Capture the cell that displays the provided text and extract its [x, y] central coordinate. 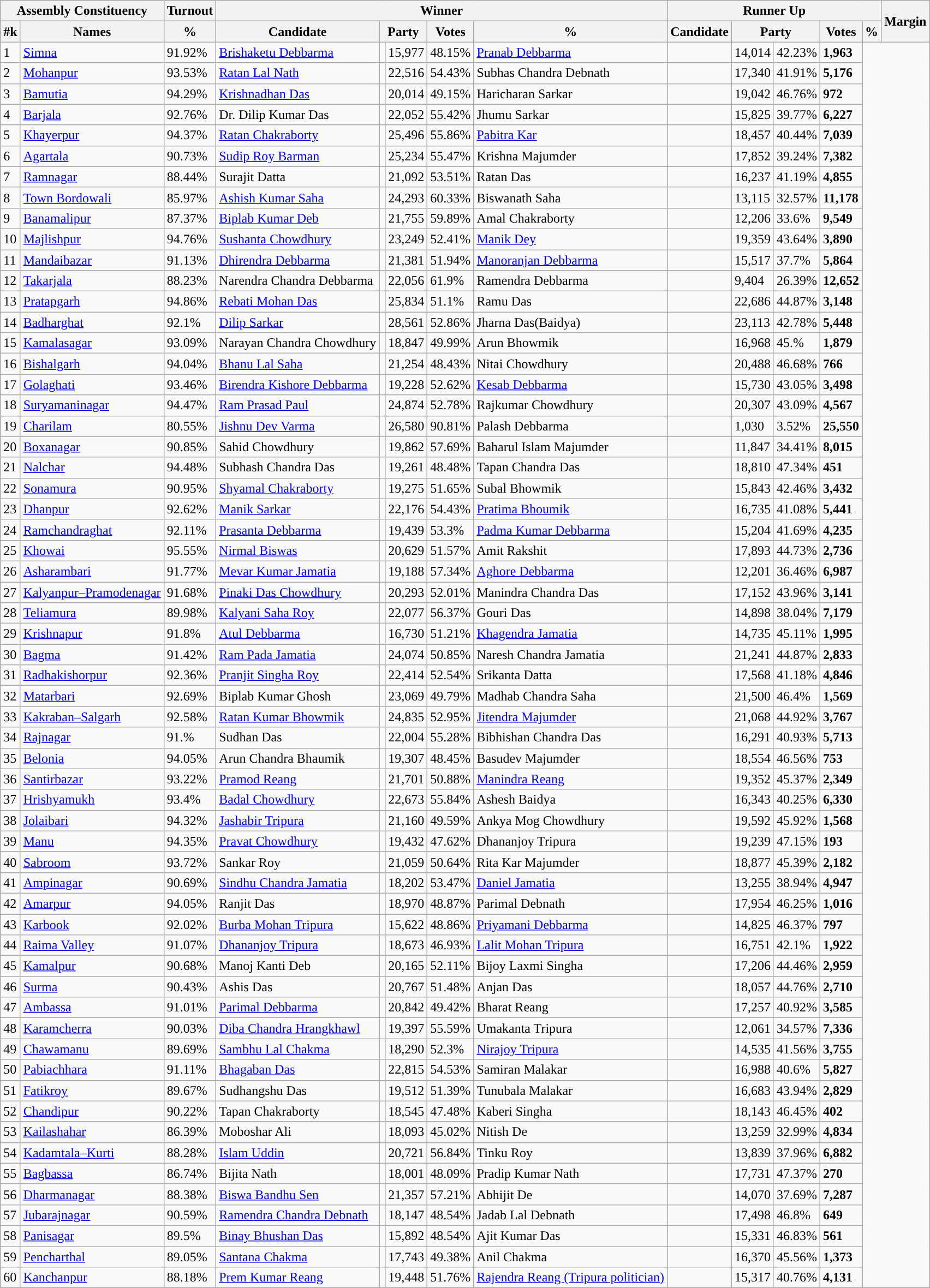
13,255 [752, 883]
20,488 [752, 364]
55.47% [451, 156]
91.07% [190, 945]
Srikanta Datta [571, 675]
Prasanta Debbarma [298, 530]
58 [10, 1236]
30 [10, 655]
Sankar Roy [298, 862]
561 [840, 1236]
5 [10, 135]
19,512 [406, 1091]
90.95% [190, 488]
15,204 [752, 530]
40.93% [797, 738]
21,254 [406, 364]
Sushanta Chowdhury [298, 239]
3 [10, 94]
33.6% [797, 218]
40.44% [797, 135]
23,069 [406, 696]
18,847 [406, 343]
91.13% [190, 260]
17,498 [752, 1215]
43.05% [797, 385]
Sudhan Das [298, 738]
Khayerpur [92, 135]
Belonia [92, 758]
52.78% [451, 405]
43 [10, 925]
92.1% [190, 322]
Matarbari [92, 696]
3,767 [840, 717]
39 [10, 841]
20,721 [406, 1153]
24 [10, 530]
14,898 [752, 613]
Golaghati [92, 385]
16,988 [752, 1070]
24,074 [406, 655]
46.37% [797, 925]
6,330 [840, 800]
Kanchanpur [92, 1278]
34.57% [797, 1028]
Basudev Majumder [571, 758]
93.46% [190, 385]
12,061 [752, 1028]
13,259 [752, 1132]
Chandipur [92, 1111]
12,206 [752, 218]
4,131 [840, 1278]
Islam Uddin [298, 1153]
Manindra Chandra Das [571, 592]
89.05% [190, 1256]
43.09% [797, 405]
35 [10, 758]
53 [10, 1132]
55.42% [451, 115]
Anjan Das [571, 987]
15,331 [752, 1236]
Naresh Chandra Jamatia [571, 655]
7 [10, 177]
Abhijit De [571, 1194]
55.59% [451, 1028]
Manu [92, 841]
93.09% [190, 343]
Brishaketu Debbarma [298, 52]
18,147 [406, 1215]
4,834 [840, 1132]
44.73% [797, 550]
Asharambari [92, 571]
Mohanpur [92, 73]
1,016 [840, 903]
18,202 [406, 883]
Agartala [92, 156]
Ajit Kumar Das [571, 1236]
52.62% [451, 385]
193 [840, 841]
15,892 [406, 1236]
Rebati Mohan Das [298, 302]
Baharul Islam Majumder [571, 447]
93.22% [190, 779]
46.56% [797, 758]
766 [840, 364]
89.67% [190, 1091]
54 [10, 1153]
5,441 [840, 509]
45.% [797, 343]
49 [10, 1049]
Diba Chandra Hrangkhawl [298, 1028]
86.74% [190, 1173]
44.76% [797, 987]
5,713 [840, 738]
#k [10, 32]
1,569 [840, 696]
402 [840, 1111]
22,815 [406, 1070]
Dilip Sarkar [298, 322]
93.53% [190, 73]
Manik Sarkar [298, 509]
Parimal Debbarma [298, 1008]
16,683 [752, 1091]
14,014 [752, 52]
90.03% [190, 1028]
Subhas Chandra Debnath [571, 73]
21 [10, 468]
Amit Rakshit [571, 550]
43.94% [797, 1091]
91.% [190, 738]
18,093 [406, 1132]
Gouri Das [571, 613]
Assembly Constituency [82, 11]
28 [10, 613]
Jolaibari [92, 820]
18,143 [752, 1111]
13,839 [752, 1153]
Pranjit Singha Roy [298, 675]
48.43% [451, 364]
39.77% [797, 115]
49.99% [451, 343]
Mandaibazar [92, 260]
46.25% [797, 903]
1,373 [840, 1256]
41.56% [797, 1049]
49.38% [451, 1256]
Santirbazar [92, 779]
Hrishyamukh [92, 800]
50.85% [451, 655]
19,275 [406, 488]
17,893 [752, 550]
Ratan Kumar Bhowmik [298, 717]
88.23% [190, 281]
5,864 [840, 260]
24,293 [406, 197]
Takarjala [92, 281]
42 [10, 903]
46.45% [797, 1111]
15,517 [752, 260]
46.83% [797, 1236]
17,743 [406, 1256]
21,381 [406, 260]
91.77% [190, 571]
49.59% [451, 820]
19,592 [752, 820]
57.21% [451, 1194]
753 [840, 758]
21,701 [406, 779]
6,987 [840, 571]
Aghore Debbarma [571, 571]
7,039 [840, 135]
88.28% [190, 1153]
46.4% [797, 696]
32 [10, 696]
50.64% [451, 862]
38.94% [797, 883]
Bijoy Laxmi Singha [571, 966]
47.34% [797, 468]
40.76% [797, 1278]
17,340 [752, 73]
Kamalpur [92, 966]
20,014 [406, 94]
33 [10, 717]
2,349 [840, 779]
Binay Bhushan Das [298, 1236]
49.15% [451, 94]
88.38% [190, 1194]
18 [10, 405]
25 [10, 550]
18,545 [406, 1111]
Sudip Roy Barman [298, 156]
47.15% [797, 841]
Nirajoy Tripura [571, 1049]
17,852 [752, 156]
91.01% [190, 1008]
Jitendra Majumder [571, 717]
92.69% [190, 696]
16,291 [752, 738]
40.92% [797, 1008]
94.86% [190, 302]
16,370 [752, 1256]
Santana Chakma [298, 1256]
52.01% [451, 592]
1,963 [840, 52]
Chawamanu [92, 1049]
36 [10, 779]
8 [10, 197]
51 [10, 1091]
46.93% [451, 945]
Manik Dey [571, 239]
6 [10, 156]
Lalit Mohan Tripura [571, 945]
972 [840, 94]
92.76% [190, 115]
14,825 [752, 925]
80.55% [190, 426]
37.96% [797, 1153]
10 [10, 239]
41.08% [797, 509]
86.39% [190, 1132]
6,227 [840, 115]
41.19% [797, 177]
89.69% [190, 1049]
Ramnagar [92, 177]
2,736 [840, 550]
2,833 [840, 655]
23,113 [752, 322]
94.29% [190, 94]
36.46% [797, 571]
51.39% [451, 1091]
Khowai [92, 550]
4 [10, 115]
16,730 [406, 634]
13 [10, 302]
54.53% [451, 1070]
45.37% [797, 779]
85.97% [190, 197]
51.1% [451, 302]
Manoj Kanti Deb [298, 966]
4,567 [840, 405]
Arun Chandra Bhaumik [298, 758]
Moboshar Ali [298, 1132]
12,652 [840, 281]
52.11% [451, 966]
47.62% [451, 841]
Radhakishorpur [92, 675]
19,439 [406, 530]
25,834 [406, 302]
25,234 [406, 156]
90.59% [190, 1215]
41.91% [797, 73]
19,359 [752, 239]
89.98% [190, 613]
44.46% [797, 966]
Krishnadhan Das [298, 94]
15,977 [406, 52]
38.04% [797, 613]
797 [840, 925]
26,580 [406, 426]
9,404 [752, 281]
52.3% [451, 1049]
52 [10, 1111]
3,498 [840, 385]
Nalchar [92, 468]
Subal Bhowmik [571, 488]
45.92% [797, 820]
26.39% [797, 281]
51.48% [451, 987]
Kalyanpur–Pramodenagar [92, 592]
3,148 [840, 302]
24,874 [406, 405]
Ashesh Baidya [571, 800]
43.64% [797, 239]
42.78% [797, 322]
95.55% [190, 550]
1,879 [840, 343]
44.92% [797, 717]
19,307 [406, 758]
14,070 [752, 1194]
Mevar Kumar Jamatia [298, 571]
12,201 [752, 571]
21,755 [406, 218]
49.42% [451, 1008]
4,846 [840, 675]
Amarpur [92, 903]
Barjala [92, 115]
Pabiachhara [92, 1070]
2,959 [840, 966]
7,336 [840, 1028]
87.37% [190, 218]
45.11% [797, 634]
Sindhu Chandra Jamatia [298, 883]
34 [10, 738]
56.84% [451, 1153]
22,516 [406, 73]
Krishnapur [92, 634]
Burba Mohan Tripura [298, 925]
18,970 [406, 903]
Jhumu Sarkar [571, 115]
48 [10, 1028]
3,141 [840, 592]
Rita Kar Majumder [571, 862]
Bagma [92, 655]
Ramu Das [571, 302]
11,847 [752, 447]
22,673 [406, 800]
48.86% [451, 925]
19,239 [752, 841]
3,432 [840, 488]
Bharat Reang [571, 1008]
Shyamal Chakraborty [298, 488]
16,735 [752, 509]
93.4% [190, 800]
16,343 [752, 800]
16 [10, 364]
Ramendra Debbarma [571, 281]
Charilam [92, 426]
Pravat Chowdhury [298, 841]
19,188 [406, 571]
21,059 [406, 862]
5,448 [840, 322]
44 [10, 945]
Ashish Kumar Saha [298, 197]
Tapan Chandra Das [571, 468]
21,357 [406, 1194]
11 [10, 260]
47 [10, 1008]
42.23% [797, 52]
Umakanta Tripura [571, 1028]
Names [92, 32]
Sambhu Lal Chakma [298, 1049]
19,228 [406, 385]
4,235 [840, 530]
Kaberi Singha [571, 1111]
53.47% [451, 883]
46 [10, 987]
15,317 [752, 1278]
50 [10, 1070]
32.99% [797, 1132]
17,152 [752, 592]
21,092 [406, 177]
45.02% [451, 1132]
94.37% [190, 135]
25,496 [406, 135]
Karamcherra [92, 1028]
39.24% [797, 156]
Rajkumar Chowdhury [571, 405]
3,585 [840, 1008]
Pranab Debbarma [571, 52]
18,877 [752, 862]
42.46% [797, 488]
Kesab Debbarma [571, 385]
Nirmal Biswas [298, 550]
Manindra Reang [571, 779]
22,176 [406, 509]
20,767 [406, 987]
Boxanagar [92, 447]
Ram Prasad Paul [298, 405]
19 [10, 426]
Biswanath Saha [571, 197]
Biplab Kumar Deb [298, 218]
17,954 [752, 903]
40.6% [797, 1070]
Runner Up [774, 11]
21,500 [752, 696]
59.89% [451, 218]
18,457 [752, 135]
9 [10, 218]
57.69% [451, 447]
Ramchandraghat [92, 530]
91.11% [190, 1070]
Sahid Chowdhury [298, 447]
17,731 [752, 1173]
55.28% [451, 738]
Simna [92, 52]
12 [10, 281]
2,829 [840, 1091]
19,448 [406, 1278]
Badharghat [92, 322]
89.5% [190, 1236]
46.8% [797, 1215]
Pinaki Das Chowdhury [298, 592]
2,710 [840, 987]
40.25% [797, 800]
Dr. Dilip Kumar Das [298, 115]
Ambassa [92, 1008]
14,735 [752, 634]
2 [10, 73]
57 [10, 1215]
Anil Chakma [571, 1256]
21,068 [752, 717]
Surajit Datta [298, 177]
21,241 [752, 655]
60 [10, 1278]
649 [840, 1215]
Narayan Chandra Chowdhury [298, 343]
20,293 [406, 592]
59 [10, 1256]
Town Bordowali [92, 197]
52.41% [451, 239]
Ratan Das [571, 177]
Biplab Kumar Ghosh [298, 696]
Rajendra Reang (Tripura politician) [571, 1278]
2,182 [840, 862]
53.3% [451, 530]
19,397 [406, 1028]
17,206 [752, 966]
7,179 [840, 613]
Narendra Chandra Debbarma [298, 281]
56.37% [451, 613]
91.8% [190, 634]
31 [10, 675]
Tapan Chakraborty [298, 1111]
17,257 [752, 1008]
43.96% [797, 592]
22,686 [752, 302]
16,751 [752, 945]
37.7% [797, 260]
Raima Valley [92, 945]
60.33% [451, 197]
48.09% [451, 1173]
22,052 [406, 115]
Ranjit Das [298, 903]
90.85% [190, 447]
90.22% [190, 1111]
Jishnu Dev Varma [298, 426]
18,673 [406, 945]
46.68% [797, 364]
41 [10, 883]
92.02% [190, 925]
52.86% [451, 322]
22,004 [406, 738]
28,561 [406, 322]
Badal Chowdhury [298, 800]
14,535 [752, 1049]
13,115 [752, 197]
270 [840, 1173]
91.68% [190, 592]
55.86% [451, 135]
46.76% [797, 94]
16,237 [752, 177]
17,568 [752, 675]
Kadamtala–Kurti [92, 1153]
Jharna Das(Baidya) [571, 322]
20,629 [406, 550]
4,855 [840, 177]
Samiran Malakar [571, 1070]
94.48% [190, 468]
Surma [92, 987]
Pramod Reang [298, 779]
8,015 [840, 447]
Bishalgarh [92, 364]
20,842 [406, 1008]
91.42% [190, 655]
29 [10, 634]
11,178 [840, 197]
Fatikroy [92, 1091]
48.15% [451, 52]
Bhanu Lal Saha [298, 364]
19,042 [752, 94]
55.84% [451, 800]
Dharmanagar [92, 1194]
3.52% [797, 426]
Manoranjan Debbarma [571, 260]
16,968 [752, 343]
48.87% [451, 903]
56 [10, 1194]
41.18% [797, 675]
22,414 [406, 675]
Ramendra Chandra Debnath [298, 1215]
15,730 [752, 385]
9,549 [840, 218]
Karbook [92, 925]
Pabitra Kar [571, 135]
61.9% [451, 281]
Atul Debbarma [298, 634]
3,890 [840, 239]
Banamalipur [92, 218]
Parimal Debnath [571, 903]
Teliamura [92, 613]
22,077 [406, 613]
47.37% [797, 1173]
Haricharan Sarkar [571, 94]
5,827 [840, 1070]
20,307 [752, 405]
37.69% [797, 1194]
451 [840, 468]
51.21% [451, 634]
32.57% [797, 197]
Sonamura [92, 488]
Ampinagar [92, 883]
Majlishpur [92, 239]
19,432 [406, 841]
Padma Kumar Debbarma [571, 530]
5,176 [840, 73]
20 [10, 447]
Ankya Mog Chowdhury [571, 820]
Tunubala Malakar [571, 1091]
49.79% [451, 696]
15,843 [752, 488]
15,825 [752, 115]
40 [10, 862]
90.43% [190, 987]
7,287 [840, 1194]
52.54% [451, 675]
1,030 [752, 426]
Rajnagar [92, 738]
92.36% [190, 675]
52.95% [451, 717]
Sabroom [92, 862]
Dhirendra Debbarma [298, 260]
19,862 [406, 447]
Margin [905, 21]
Ashis Das [298, 987]
94.76% [190, 239]
1,995 [840, 634]
92.62% [190, 509]
57.34% [451, 571]
Winner [442, 11]
15,622 [406, 925]
Khagendra Jamatia [571, 634]
Arun Bhowmik [571, 343]
93.72% [190, 862]
94.32% [190, 820]
Prem Kumar Reang [298, 1278]
50.88% [451, 779]
90.73% [190, 156]
Daniel Jamatia [571, 883]
6,882 [840, 1153]
47.48% [451, 1111]
Biswa Bandhu Sen [298, 1194]
37 [10, 800]
51.57% [451, 550]
18,810 [752, 468]
24,835 [406, 717]
51.94% [451, 260]
Birendra Kishore Debbarma [298, 385]
Madhab Chandra Saha [571, 696]
Ram Pada Jamatia [298, 655]
21,160 [406, 820]
25,550 [840, 426]
18,001 [406, 1173]
Krishna Majumder [571, 156]
Kalyani Saha Roy [298, 613]
Bagbassa [92, 1173]
Palash Debbarma [571, 426]
Jubarajnagar [92, 1215]
Bijita Nath [298, 1173]
42.1% [797, 945]
17 [10, 385]
7,382 [840, 156]
Pratapgarh [92, 302]
Jashabir Tripura [298, 820]
19,261 [406, 468]
Nitish De [571, 1132]
Pencharthal [92, 1256]
94.47% [190, 405]
38 [10, 820]
51.65% [451, 488]
Ratan Chakraborty [298, 135]
Ratan Lal Nath [298, 73]
Kakraban–Salgarh [92, 717]
92.58% [190, 717]
Nitai Chowdhury [571, 364]
1,568 [840, 820]
90.81% [451, 426]
45 [10, 966]
94.04% [190, 364]
23 [10, 509]
48.48% [451, 468]
Amal Chakraborty [571, 218]
Suryamaninagar [92, 405]
91.92% [190, 52]
88.18% [190, 1278]
Bibhishan Chandra Das [571, 738]
53.51% [451, 177]
3,755 [840, 1049]
20,165 [406, 966]
19,352 [752, 779]
34.41% [797, 447]
92.11% [190, 530]
94.35% [190, 841]
41.69% [797, 530]
45.39% [797, 862]
Kamalasagar [92, 343]
Panisagar [92, 1236]
Priyamani Debbarma [571, 925]
51.76% [451, 1278]
18,554 [752, 758]
Turnout [190, 11]
Pratima Bhoumik [571, 509]
23,249 [406, 239]
22 [10, 488]
4,947 [840, 883]
1 [10, 52]
22,056 [406, 281]
90.68% [190, 966]
1,922 [840, 945]
15 [10, 343]
Tinku Roy [571, 1153]
Sudhangshu Das [298, 1091]
14 [10, 322]
18,290 [406, 1049]
Bamutia [92, 94]
Dhanpur [92, 509]
88.44% [190, 177]
Pradip Kumar Nath [571, 1173]
90.69% [190, 883]
Bhagaban Das [298, 1070]
Subhash Chandra Das [298, 468]
55 [10, 1173]
18,057 [752, 987]
45.56% [797, 1256]
Jadab Lal Debnath [571, 1215]
27 [10, 592]
Kailashahar [92, 1132]
26 [10, 571]
48.45% [451, 758]
